Output the (x, y) coordinate of the center of the cell containing the given text.  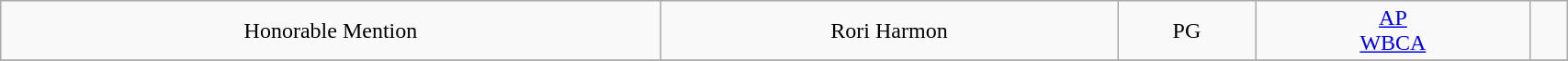
APWBCA (1393, 31)
Rori Harmon (889, 31)
Honorable Mention (331, 31)
PG (1187, 31)
